Return (X, Y) of the center of cell containing provided text 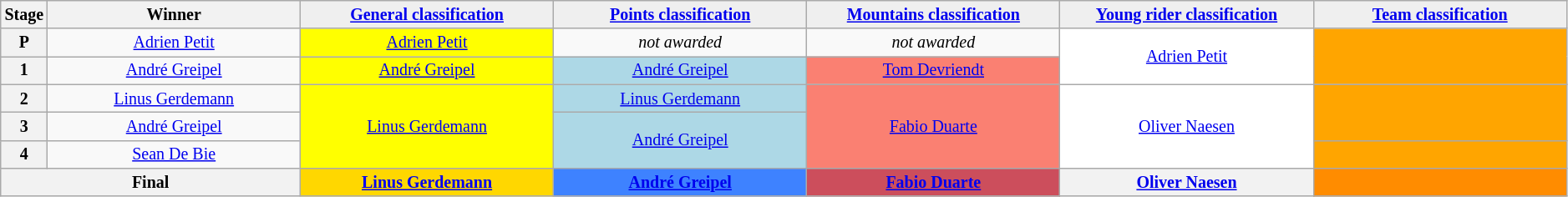
Final (150, 182)
1 (24, 70)
General classification (426, 15)
Tom Devriendt (934, 70)
Points classification (680, 15)
Team classification (1440, 15)
Sean De Bie (174, 154)
4 (24, 154)
Mountains classification (934, 15)
Young rider classification (1186, 15)
2 (24, 98)
P (24, 43)
3 (24, 127)
Winner (174, 15)
Stage (24, 15)
